Extract the (x, y) coordinate from the center of the cell holding the provided text.  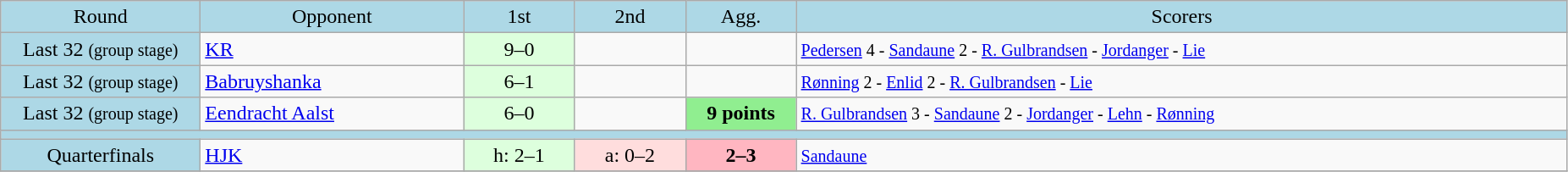
Scorers (1181, 17)
Babruyshanka (332, 81)
a: 0–2 (630, 155)
R. Gulbrandsen 3 - Sandaune 2 - Jordanger - Lehn - Rønning (1181, 114)
Sandaune (1181, 155)
9–0 (520, 49)
2nd (630, 17)
KR (332, 49)
Agg. (741, 17)
Opponent (332, 17)
9 points (741, 114)
Pedersen 4 - Sandaune 2 - R. Gulbrandsen - Jordanger - Lie (1181, 49)
Rønning 2 - Enlid 2 - R. Gulbrandsen - Lie (1181, 81)
HJK (332, 155)
2–3 (741, 155)
Quarterfinals (101, 155)
6–1 (520, 81)
Eendracht Aalst (332, 114)
h: 2–1 (520, 155)
Round (101, 17)
6–0 (520, 114)
1st (520, 17)
